Detect which cell encompasses the target text, then output its [x, y] center coordinate. 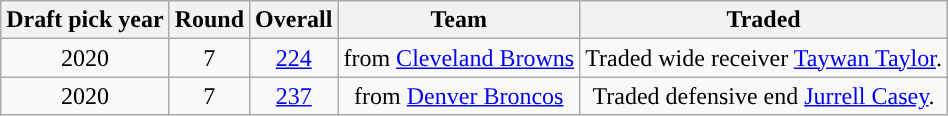
Traded wide receiver Taywan Taylor. [764, 58]
Traded [764, 20]
Overall [294, 20]
224 [294, 58]
Team [459, 20]
from Cleveland Browns [459, 58]
from Denver Broncos [459, 96]
237 [294, 96]
Round [209, 20]
Draft pick year [85, 20]
Traded defensive end Jurrell Casey. [764, 96]
